Output the (X, Y) coordinate of the center of the cell containing the given text.  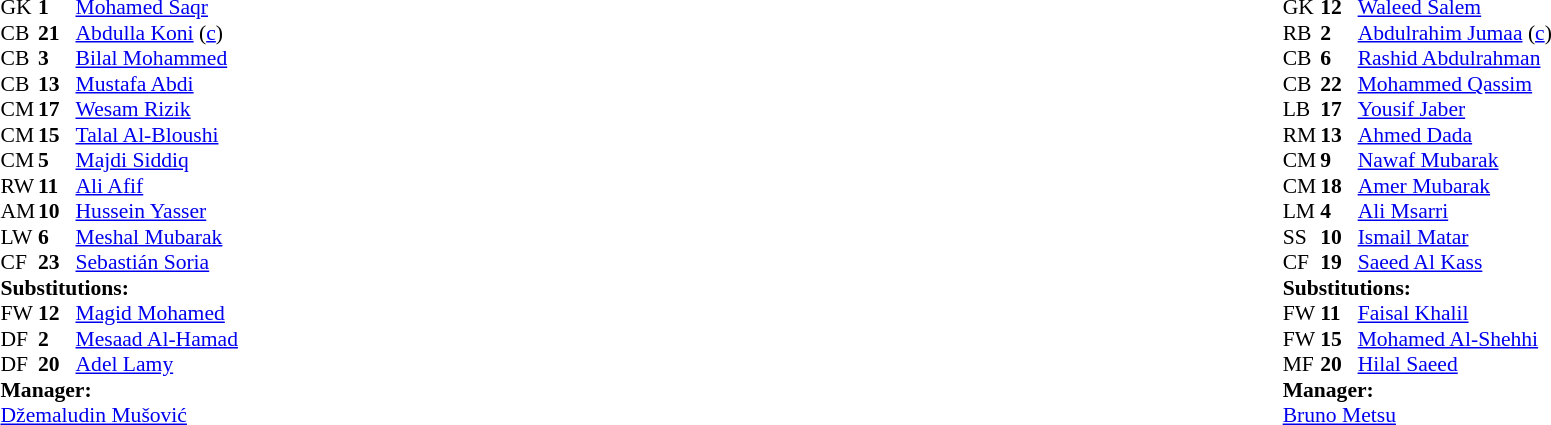
Abdulla Koni (c) (157, 33)
AM (19, 211)
Meshal Mubarak (157, 237)
12 (57, 313)
RB (1302, 33)
LW (19, 237)
Ali Afif (157, 186)
Substitutions: (118, 288)
LM (1302, 211)
22 (1339, 84)
RW (19, 186)
Manager: (118, 390)
Mustafa Abdi (157, 84)
Talal Al-Bloushi (157, 135)
Bilal Mohammed (157, 59)
19 (1339, 263)
Majdi Siddiq (157, 161)
Hussein Yasser (157, 211)
21 (57, 33)
3 (57, 59)
MF (1302, 365)
Wesam Rizik (157, 109)
Sebastián Soria (157, 263)
Magid Mohamed (157, 313)
18 (1339, 186)
LB (1302, 109)
5 (57, 161)
9 (1339, 161)
4 (1339, 211)
Adel Lamy (157, 365)
RM (1302, 135)
SS (1302, 237)
Mesaad Al-Hamad (157, 339)
23 (57, 263)
